Identify which cell holds the provided text, then report its (X, Y) central coordinate. 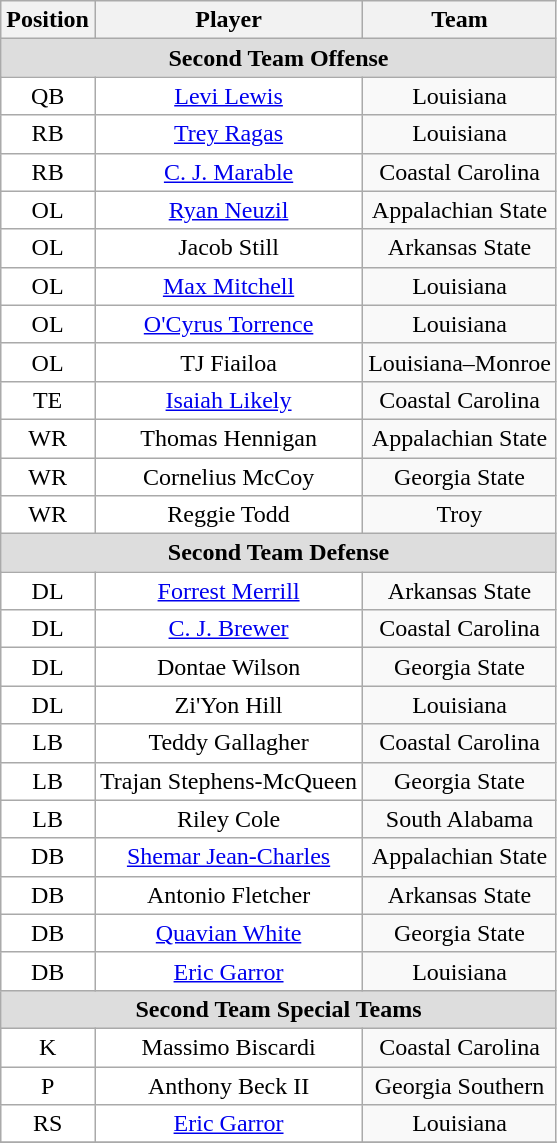
Player (228, 20)
TE (48, 400)
Troy (460, 515)
P (48, 1085)
Jacob Still (228, 248)
K (48, 1047)
Isaiah Likely (228, 400)
Ryan Neuzil (228, 210)
Levi Lewis (228, 96)
South Alabama (460, 819)
Shemar Jean-Charles (228, 857)
Anthony Beck II (228, 1085)
Max Mitchell (228, 286)
Quavian White (228, 933)
Reggie Todd (228, 515)
C. J. Brewer (228, 629)
Dontae Wilson (228, 667)
Second Team Special Teams (279, 1009)
Georgia Southern (460, 1085)
Riley Cole (228, 819)
Massimo Biscardi (228, 1047)
QB (48, 96)
Louisiana–Monroe (460, 362)
O'Cyrus Torrence (228, 324)
TJ Fiailoa (228, 362)
Second Team Defense (279, 553)
Zi'Yon Hill (228, 705)
Forrest Merrill (228, 591)
Position (48, 20)
Antonio Fletcher (228, 895)
Team (460, 20)
Second Team Offense (279, 58)
Trajan Stephens-McQueen (228, 781)
C. J. Marable (228, 172)
Thomas Hennigan (228, 438)
RS (48, 1124)
Teddy Gallagher (228, 743)
Cornelius McCoy (228, 477)
Trey Ragas (228, 134)
